Scan for the cell matching the given text and deliver its [X, Y] coordinate at center. 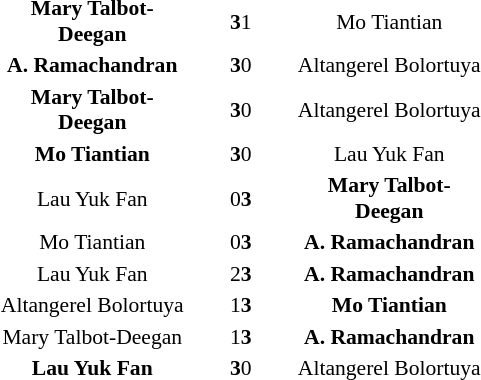
23 [240, 274]
